Locate the cell with the specified text and output its (X, Y) center coordinate. 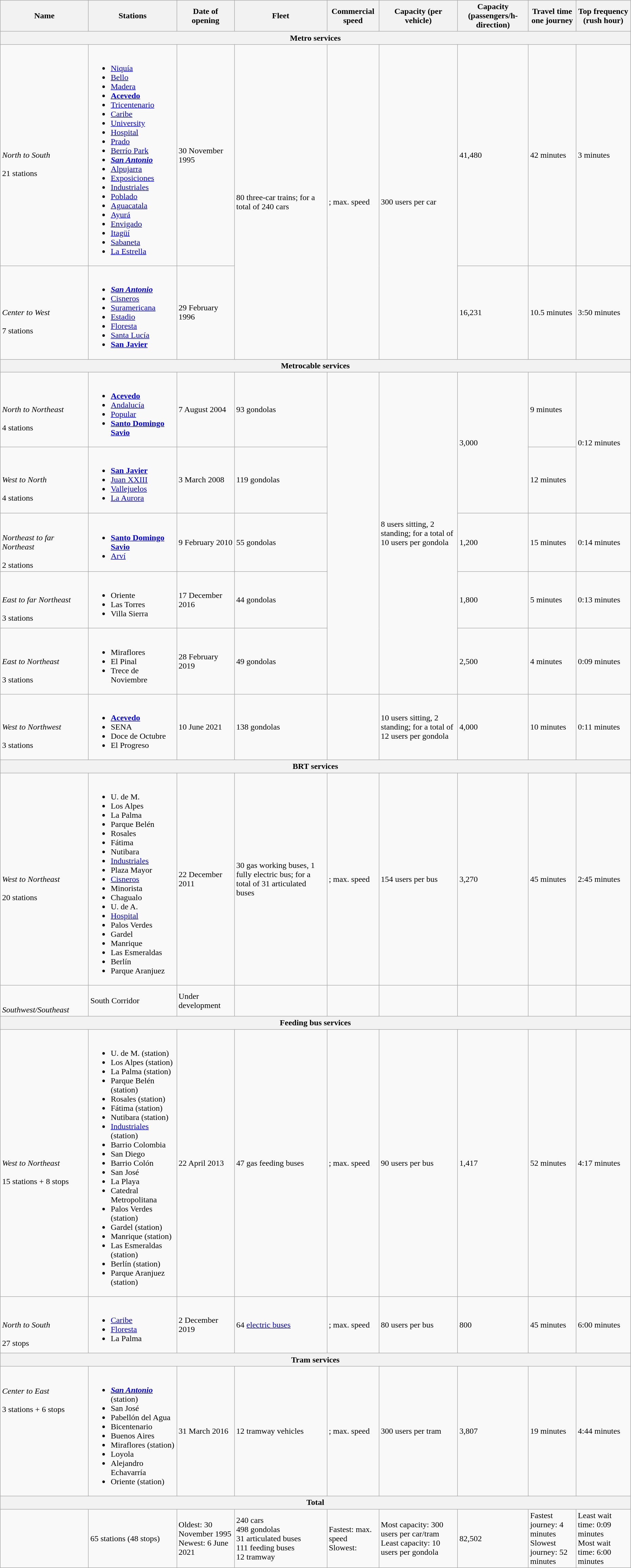
42 minutes (552, 155)
3 minutes (603, 155)
52 minutes (552, 1163)
Acevedo AndalucíaPopularSanto Domingo Savio (133, 410)
West to Northeast20 stations (44, 879)
Capacity (passengers/h-direction) (493, 16)
0:14 minutes (603, 542)
South Corridor (133, 1001)
Top frequency (rush hour) (603, 16)
West to Northeast15 stations + 8 stops (44, 1163)
Feeding bus services (316, 1023)
0:13 minutes (603, 600)
31 March 2016 (206, 1431)
2,500 (493, 661)
Commercial speed (353, 16)
7 August 2004 (206, 410)
4 minutes (552, 661)
49 gondolas (281, 661)
Center to East3 stations + 6 stops (44, 1431)
Total (316, 1503)
Northeast to far Northeast2 stations (44, 542)
East to Northeast3 stations (44, 661)
Most capacity: 300 users per car/tramLeast capacity: 10 users per gondola (419, 1538)
Name (44, 16)
Under development (206, 1001)
30 November 1995 (206, 155)
0:12 minutes (603, 442)
Oriente Las TorresVilla Sierra (133, 600)
Metro services (316, 38)
300 users per tram (419, 1431)
North to South27 stops (44, 1325)
55 gondolas (281, 542)
San Antonio (station)San José Pabellón del AguaBicentenarioBuenos AiresMiraflores (station)LoyolaAlejandro EchavarríaOriente (station) (133, 1431)
Caribe Floresta La Palma (133, 1325)
Date of opening (206, 16)
Tram services (316, 1360)
BRT services (316, 766)
19 minutes (552, 1431)
West to Northwest3 stations (44, 727)
154 users per bus (419, 879)
1,800 (493, 600)
47 gas feeding buses (281, 1163)
West to North4 stations (44, 480)
2:45 minutes (603, 879)
0:09 minutes (603, 661)
28 February 2019 (206, 661)
800 (493, 1325)
10 users sitting, 2 standing; for a total of 12 users per gondola (419, 727)
5 minutes (552, 600)
3,807 (493, 1431)
82,502 (493, 1538)
1,417 (493, 1163)
300 users per car (419, 202)
3,000 (493, 442)
138 gondolas (281, 727)
Fastest journey: 4 minutesSlowest journey: 52 minutes (552, 1538)
4,000 (493, 727)
Santo Domingo Savio Arví (133, 542)
17 December 2016 (206, 600)
East to far Northeast3 stations (44, 600)
10.5 minutes (552, 313)
Acevedo SENADoce de OctubreEl Progreso (133, 727)
North to South21 stations (44, 155)
Least wait time: 0:09 minutesMost wait time: 6:00 minutes (603, 1538)
3 March 2008 (206, 480)
16,231 (493, 313)
Fastest: max. speed Slowest: (353, 1538)
22 December 2011 (206, 879)
San Antonio Cisneros SuramericanaEstadioFlorestaSanta LucíaSan Javier (133, 313)
8 users sitting, 2 standing; for a total of 10 users per gondola (419, 533)
2 December 2019 (206, 1325)
Oldest: 30 November 1995Newest: 6 June 2021 (206, 1538)
90 users per bus (419, 1163)
Fleet (281, 16)
12 minutes (552, 480)
9 minutes (552, 410)
29 February 1996 (206, 313)
Capacity (per vehicle) (419, 16)
64 electric buses (281, 1325)
44 gondolas (281, 600)
3,270 (493, 879)
Travel time one journey (552, 16)
4:44 minutes (603, 1431)
22 April 2013 (206, 1163)
30 gas working buses, 1 fully electric bus; for a total of 31 articulated buses (281, 879)
10 minutes (552, 727)
0:11 minutes (603, 727)
93 gondolas (281, 410)
Stations (133, 16)
Southwest/Southeast (44, 1001)
15 minutes (552, 542)
80 three-car trains; for a total of 240 cars (281, 202)
65 stations (48 stops) (133, 1538)
1,200 (493, 542)
10 June 2021 (206, 727)
12 tramway vehicles (281, 1431)
3:50 minutes (603, 313)
119 gondolas (281, 480)
80 users per bus (419, 1325)
Metrocable services (316, 366)
6:00 minutes (603, 1325)
240 cars 498 gondolas 31 articulated buses 111 feeding buses 12 tramway (281, 1538)
North to Northeast4 stations (44, 410)
Miraflores El PinalTrece de Noviembre (133, 661)
Center to West7 stations (44, 313)
4:17 minutes (603, 1163)
San Javier Juan XXIIIVallejuelosLa Aurora (133, 480)
41,480 (493, 155)
9 February 2010 (206, 542)
